Pinpoint the cell where the given text exists, returning its [x, y] midpoint coordinate. 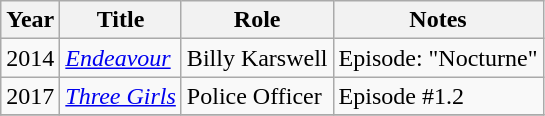
Police Officer [257, 96]
Episode: "Nocturne" [438, 58]
Billy Karswell [257, 58]
Role [257, 20]
Year [30, 20]
Notes [438, 20]
Episode #1.2 [438, 96]
Endeavour [121, 58]
2014 [30, 58]
2017 [30, 96]
Three Girls [121, 96]
Title [121, 20]
